Identify which cell holds the provided text, then report its [x, y] central coordinate. 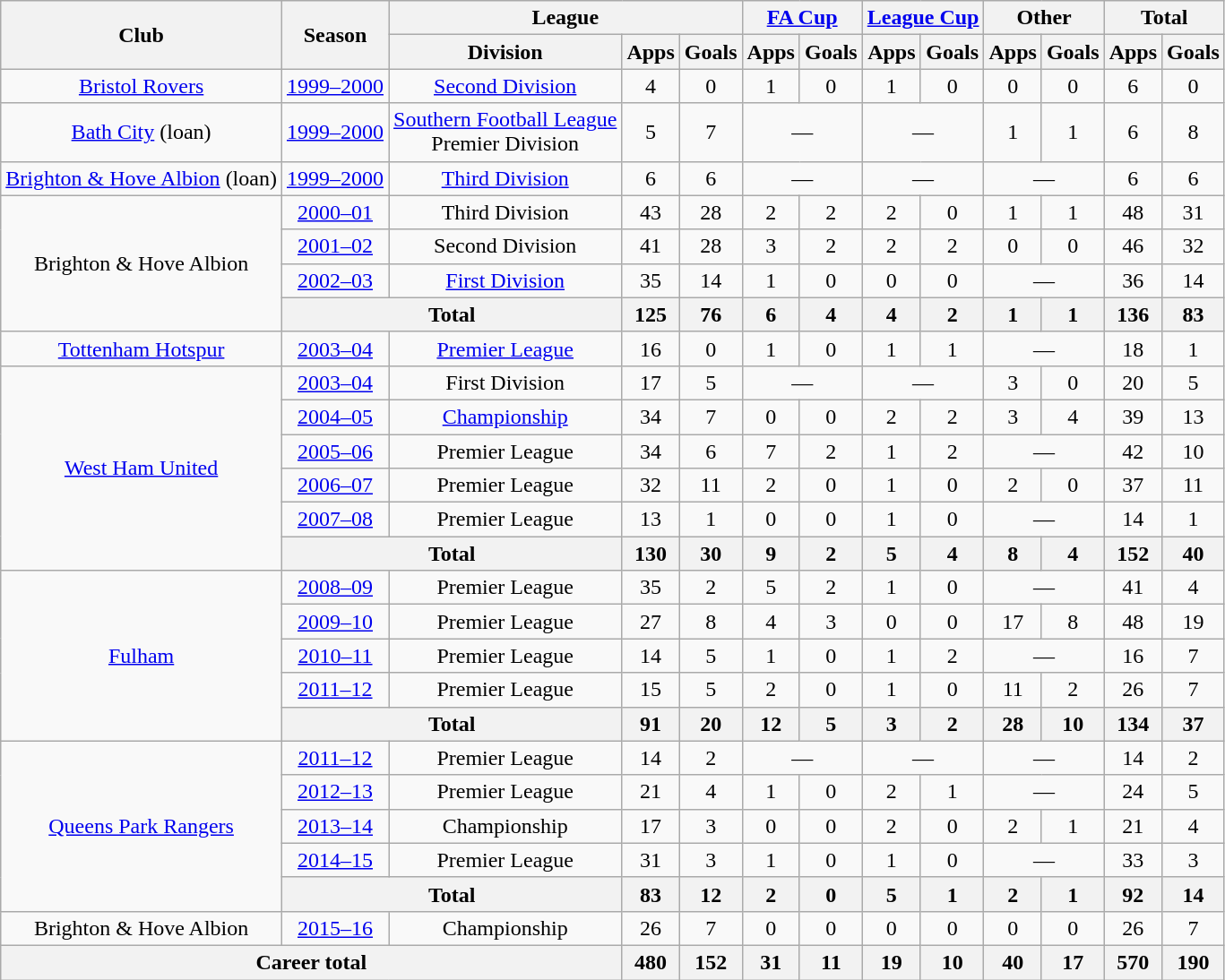
2006–07 [335, 486]
2013–14 [335, 826]
Other [1044, 18]
125 [651, 314]
2007–08 [335, 520]
76 [711, 314]
2005–06 [335, 451]
24 [1133, 792]
League [566, 18]
91 [651, 724]
Division [505, 52]
570 [1133, 962]
2001–02 [335, 246]
46 [1133, 246]
190 [1194, 962]
Tottenham Hotspur [142, 348]
39 [1133, 417]
League Cup [923, 18]
West Ham United [142, 468]
2008–09 [335, 588]
480 [651, 962]
92 [1133, 894]
136 [1133, 314]
18 [1133, 348]
27 [651, 622]
134 [1133, 724]
Fulham [142, 656]
Southern Football LeaguePremier Division [505, 133]
33 [1133, 860]
15 [651, 690]
43 [651, 212]
Brighton & Hove Albion (loan) [142, 178]
2009–10 [335, 622]
2010–11 [335, 656]
2014–15 [335, 860]
42 [1133, 451]
FA Cup [802, 18]
30 [711, 554]
36 [1133, 280]
9 [771, 554]
2004–05 [335, 417]
2015–16 [335, 928]
2002–03 [335, 280]
2012–13 [335, 792]
2000–01 [335, 212]
Queens Park Rangers [142, 826]
Club [142, 35]
Season [335, 35]
Bristol Rovers [142, 86]
Career total [312, 962]
Bath City (loan) [142, 133]
130 [651, 554]
